Search for the cell housing the specified text and yield its (X, Y) center coordinate. 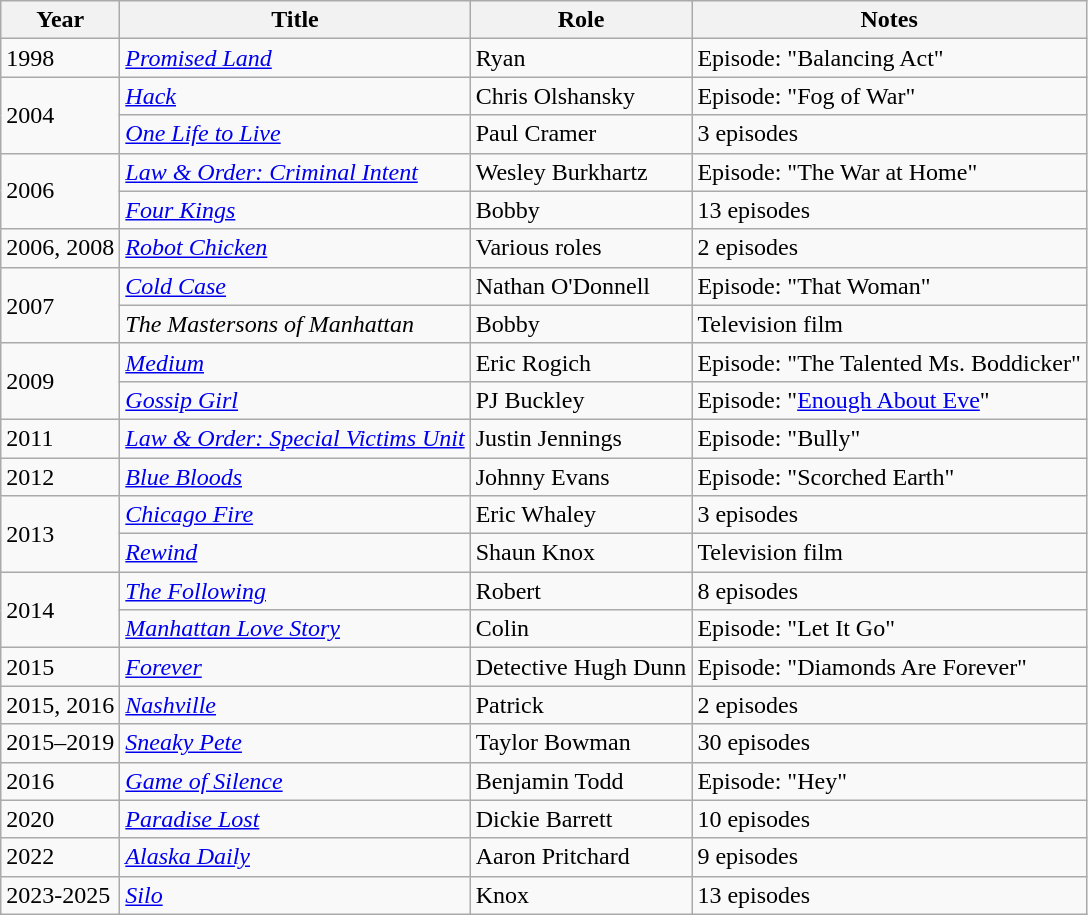
Silo (295, 895)
2022 (60, 857)
Manhattan Love Story (295, 629)
Wesley Burkhartz (581, 172)
2004 (60, 115)
Chris Olshansky (581, 96)
The Mastersons of Manhattan (295, 324)
Episode: "Balancing Act" (889, 58)
Nashville (295, 705)
Notes (889, 20)
Eric Whaley (581, 515)
Medium (295, 362)
Law & Order: Special Victims Unit (295, 438)
Aaron Pritchard (581, 857)
Episode: "Diamonds Are Forever" (889, 667)
2006, 2008 (60, 248)
PJ Buckley (581, 400)
Episode: "The Talented Ms. Boddicker" (889, 362)
Promised Land (295, 58)
Chicago Fire (295, 515)
2015 (60, 667)
Four Kings (295, 210)
Taylor Bowman (581, 743)
Sneaky Pete (295, 743)
Nathan O'Donnell (581, 286)
Alaska Daily (295, 857)
2011 (60, 438)
Justin Jennings (581, 438)
Dickie Barrett (581, 819)
Cold Case (295, 286)
Episode: "Let It Go" (889, 629)
Ryan (581, 58)
Robert (581, 591)
2012 (60, 477)
Patrick (581, 705)
2015–2019 (60, 743)
Title (295, 20)
2015, 2016 (60, 705)
2020 (60, 819)
Hack (295, 96)
Episode: "Hey" (889, 781)
30 episodes (889, 743)
Paul Cramer (581, 134)
9 episodes (889, 857)
Benjamin Todd (581, 781)
Colin (581, 629)
Episode: "Bully" (889, 438)
Forever (295, 667)
2016 (60, 781)
Game of Silence (295, 781)
2014 (60, 610)
The Following (295, 591)
2006 (60, 191)
Episode: "Fog of War" (889, 96)
10 episodes (889, 819)
Robot Chicken (295, 248)
2009 (60, 381)
Role (581, 20)
2023-2025 (60, 895)
Rewind (295, 553)
Blue Bloods (295, 477)
2007 (60, 305)
Paradise Lost (295, 819)
One Life to Live (295, 134)
Knox (581, 895)
Shaun Knox (581, 553)
Year (60, 20)
1998 (60, 58)
8 episodes (889, 591)
Johnny Evans (581, 477)
Episode: "The War at Home" (889, 172)
Eric Rogich (581, 362)
2013 (60, 534)
Episode: "That Woman" (889, 286)
Episode: "Enough About Eve" (889, 400)
Gossip Girl (295, 400)
Various roles (581, 248)
Detective Hugh Dunn (581, 667)
Episode: "Scorched Earth" (889, 477)
Law & Order: Criminal Intent (295, 172)
